Provide the [X, Y] coordinate of the cell's center where the given text is located.  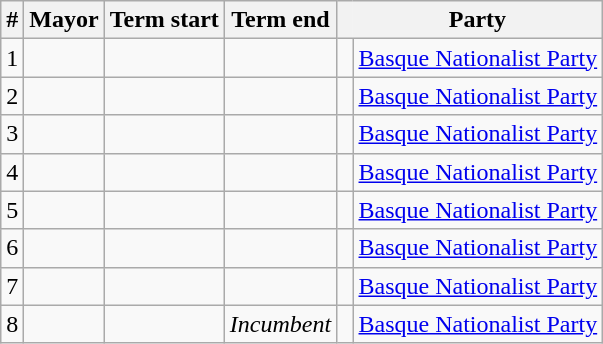
6 [12, 248]
# [12, 20]
5 [12, 210]
7 [12, 286]
1 [12, 58]
Party [478, 20]
Incumbent [280, 324]
3 [12, 134]
Mayor [64, 20]
2 [12, 96]
8 [12, 324]
Term end [280, 20]
Term start [164, 20]
4 [12, 172]
